For the text-containing cell, return its midpoint in (X, Y) coordinate format. 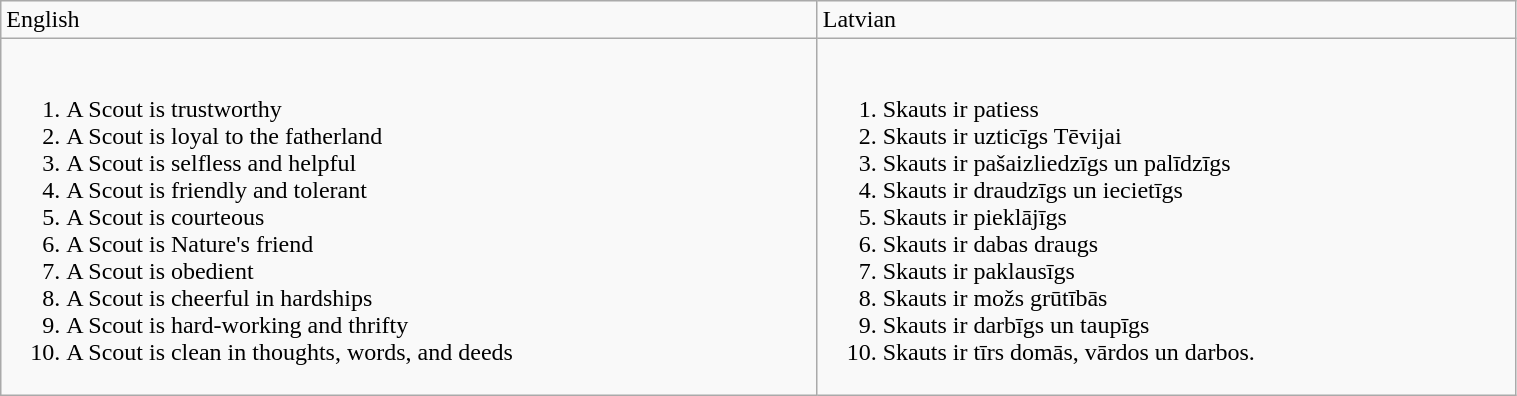
English (409, 20)
Latvian (1166, 20)
